Locate the cell with the specified text and output its (X, Y) center coordinate. 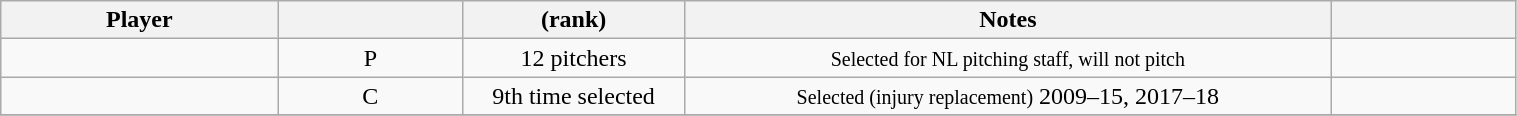
Selected (injury replacement) 2009–15, 2017–18 (1008, 96)
(rank) (574, 20)
P (370, 58)
Selected for NL pitching staff, will not pitch (1008, 58)
Notes (1008, 20)
C (370, 96)
12 pitchers (574, 58)
9th time selected (574, 96)
Player (140, 20)
